Output the (X, Y) coordinate of the center of the cell containing the given text.  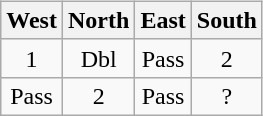
1 (32, 58)
? (226, 96)
South (226, 20)
Dbl (98, 58)
East (163, 20)
North (98, 20)
West (32, 20)
